Scan for the cell matching the given text and deliver its (x, y) coordinate at center. 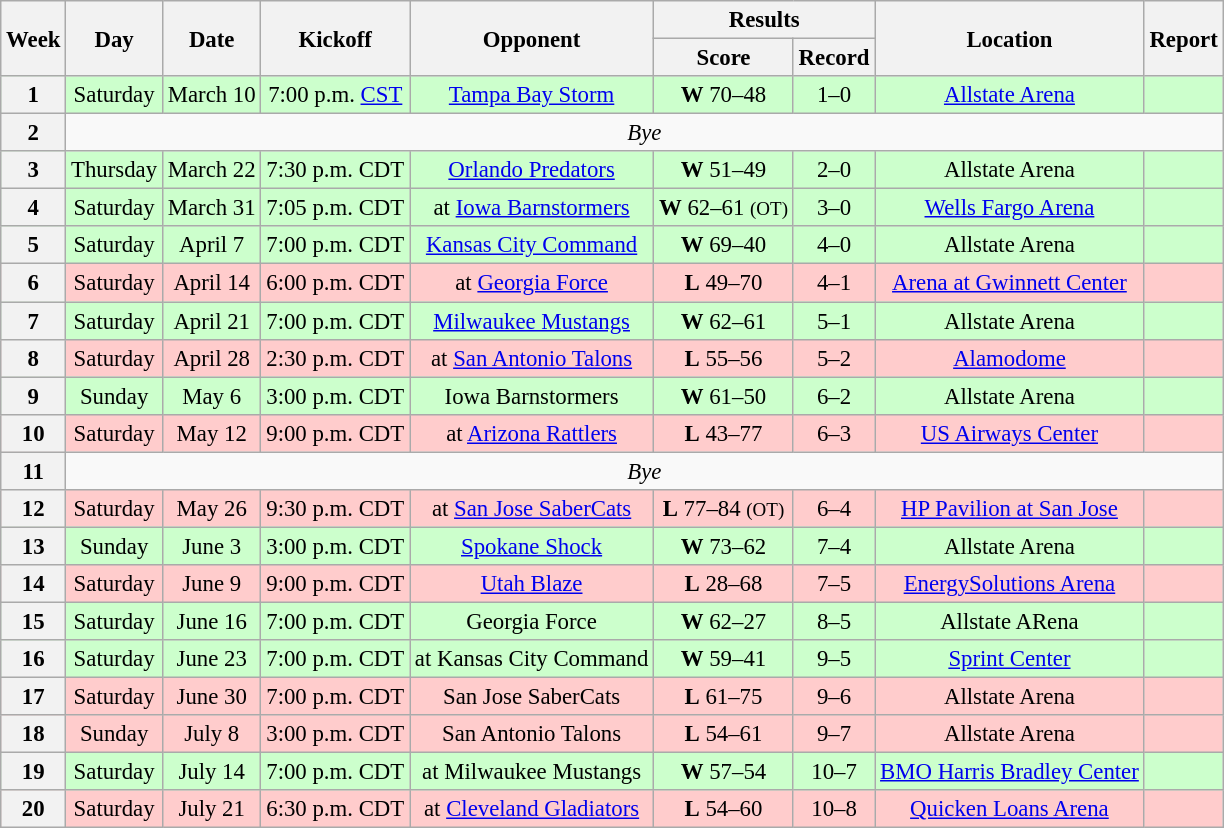
Arena at Gwinnett Center (1010, 283)
at Arizona Rattlers (532, 433)
US Airways Center (1010, 433)
2 (34, 133)
March 22 (212, 170)
HP Pavilion at San Jose (1010, 509)
Orlando Predators (532, 170)
June 23 (212, 659)
Utah Blaze (532, 584)
7:00 p.m. CST (336, 95)
12 (34, 509)
May 6 (212, 396)
W 62–61 (OT) (724, 208)
May 12 (212, 433)
20 (34, 809)
W 62–61 (724, 321)
8 (34, 358)
at Kansas City Command (532, 659)
7–4 (834, 546)
L 77–84 (OT) (724, 509)
7:05 p.m. CDT (336, 208)
W 70–48 (724, 95)
10–7 (834, 772)
Location (1010, 38)
July 21 (212, 809)
10–8 (834, 809)
April 28 (212, 358)
3 (34, 170)
July 14 (212, 772)
Wells Fargo Arena (1010, 208)
W 61–50 (724, 396)
at Cleveland Gladiators (532, 809)
Kansas City Command (532, 245)
4–0 (834, 245)
Georgia Force (532, 621)
9–6 (834, 697)
Alamodome (1010, 358)
April 21 (212, 321)
9–7 (834, 734)
June 3 (212, 546)
June 16 (212, 621)
Thursday (114, 170)
Date (212, 38)
April 7 (212, 245)
15 (34, 621)
EnergySolutions Arena (1010, 584)
Spokane Shock (532, 546)
Day (114, 38)
7–5 (834, 584)
L 49–70 (724, 283)
9 (34, 396)
L 28–68 (724, 584)
Record (834, 58)
Week (34, 38)
1–0 (834, 95)
Score (724, 58)
Quicken Loans Arena (1010, 809)
Results (764, 20)
BMO Harris Bradley Center (1010, 772)
9:30 p.m. CDT (336, 509)
W 57–54 (724, 772)
W 73–62 (724, 546)
W 69–40 (724, 245)
5–2 (834, 358)
June 30 (212, 697)
9–5 (834, 659)
5–1 (834, 321)
6 (34, 283)
San Jose SaberCats (532, 697)
Sprint Center (1010, 659)
June 9 (212, 584)
L 55–56 (724, 358)
3–0 (834, 208)
Iowa Barnstormers (532, 396)
L 54–60 (724, 809)
6–4 (834, 509)
July 8 (212, 734)
10 (34, 433)
2:30 p.m. CDT (336, 358)
W 51–49 (724, 170)
7 (34, 321)
at Iowa Barnstormers (532, 208)
W 62–27 (724, 621)
L 43–77 (724, 433)
6–2 (834, 396)
6–3 (834, 433)
May 26 (212, 509)
Report (1184, 38)
11 (34, 471)
April 14 (212, 283)
4 (34, 208)
6:00 p.m. CDT (336, 283)
Milwaukee Mustangs (532, 321)
1 (34, 95)
March 31 (212, 208)
16 (34, 659)
at Milwaukee Mustangs (532, 772)
4–1 (834, 283)
L 61–75 (724, 697)
W 59–41 (724, 659)
San Antonio Talons (532, 734)
Opponent (532, 38)
14 (34, 584)
13 (34, 546)
5 (34, 245)
7:30 p.m. CDT (336, 170)
L 54–61 (724, 734)
18 (34, 734)
6:30 p.m. CDT (336, 809)
8–5 (834, 621)
19 (34, 772)
March 10 (212, 95)
at San Jose SaberCats (532, 509)
Kickoff (336, 38)
2–0 (834, 170)
at San Antonio Talons (532, 358)
Allstate ARena (1010, 621)
at Georgia Force (532, 283)
Tampa Bay Storm (532, 95)
17 (34, 697)
